For the text-containing cell, return its midpoint in [x, y] coordinate format. 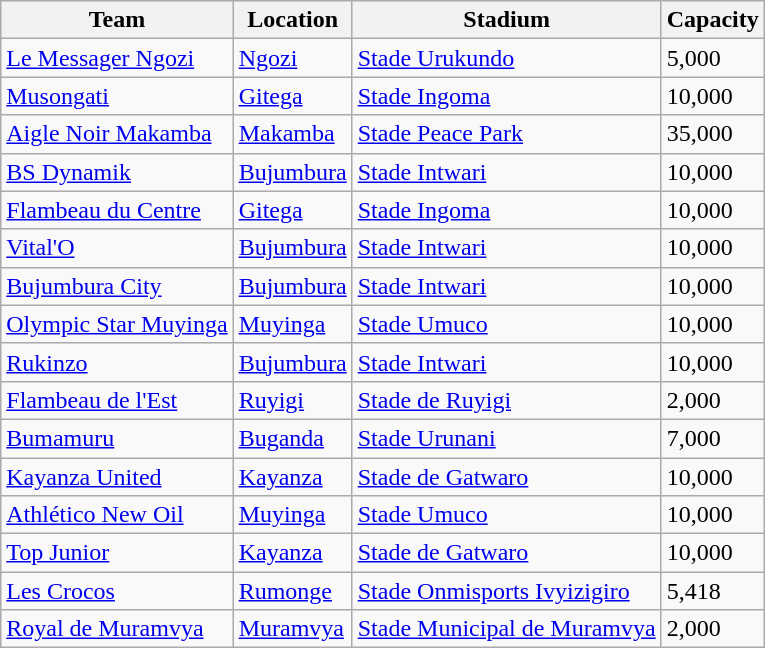
Buganda [292, 438]
Ruyigi [292, 400]
7,000 [712, 438]
Stade de Ruyigi [506, 400]
Vital'O [117, 248]
BS Dynamik [117, 172]
Team [117, 20]
Flambeau de l'Est [117, 400]
Musongati [117, 96]
Le Messager Ngozi [117, 58]
Stadium [506, 20]
5,418 [712, 591]
Stade Peace Park [506, 134]
Muramvya [292, 629]
Location [292, 20]
35,000 [712, 134]
5,000 [712, 58]
Makamba [292, 134]
Capacity [712, 20]
Flambeau du Centre [117, 210]
Les Crocos [117, 591]
Royal de Muramvya [117, 629]
Ngozi [292, 58]
Top Junior [117, 553]
Bumamuru [117, 438]
Rumonge [292, 591]
Stade Urunani [506, 438]
Kayanza United [117, 477]
Stade Onmisports Ivyizigiro [506, 591]
Olympic Star Muyinga [117, 324]
Rukinzo [117, 362]
Athlético New Oil [117, 515]
Aigle Noir Makamba [117, 134]
Stade Urukundo [506, 58]
Bujumbura City [117, 286]
Stade Municipal de Muramvya [506, 629]
